Return the [x, y] coordinate for the center point of the cell that contains the specified text.  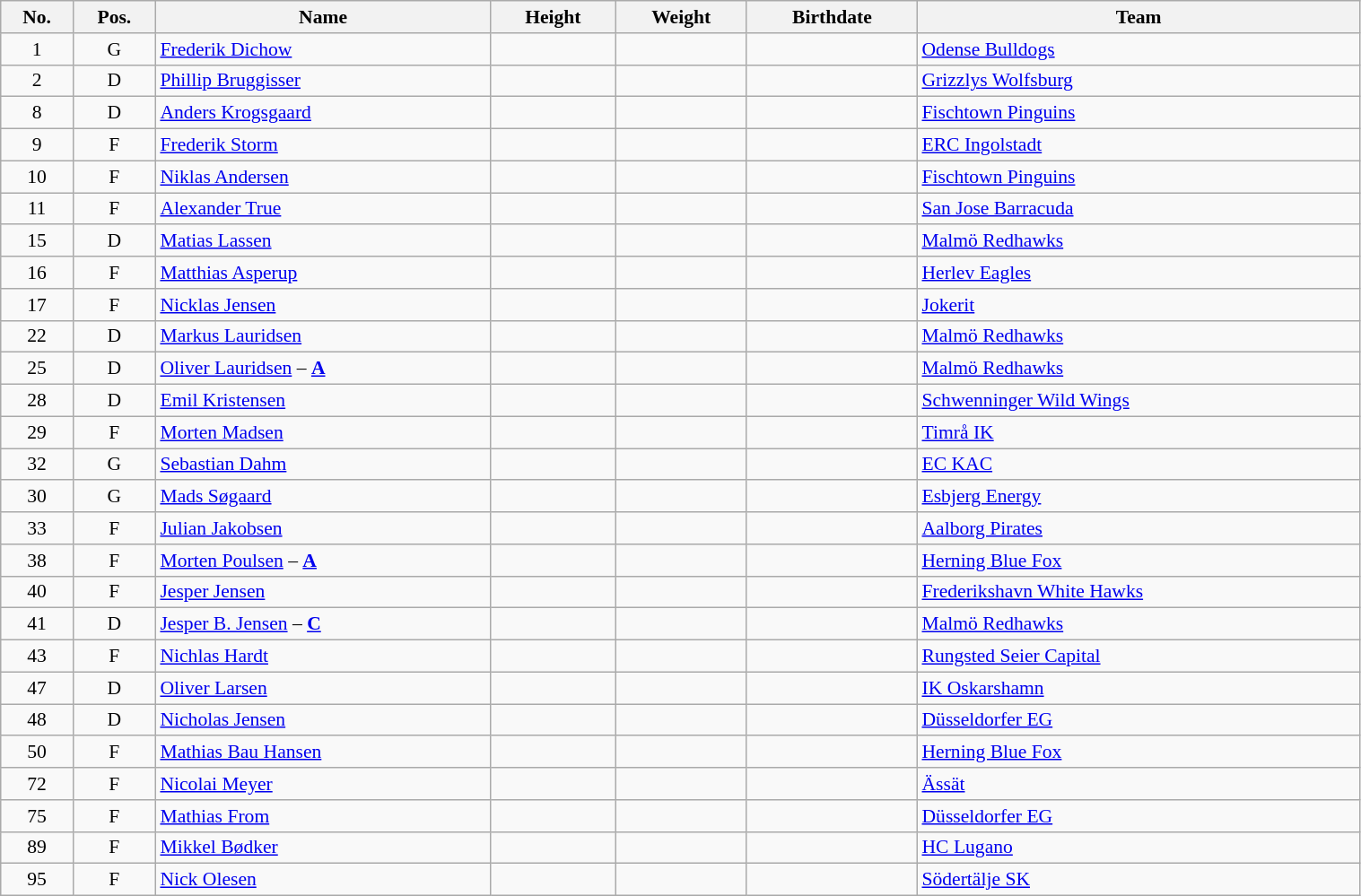
95 [38, 880]
32 [38, 465]
Herlev Eagles [1139, 273]
29 [38, 432]
Oliver Lauridsen – A [323, 369]
Pos. [114, 17]
Mathias Bau Hansen [323, 752]
San Jose Barracuda [1139, 209]
8 [38, 113]
33 [38, 528]
11 [38, 209]
Nichlas Hardt [323, 657]
Nicolai Meyer [323, 784]
Aalborg Pirates [1139, 528]
Oliver Larsen [323, 688]
Morten Madsen [323, 432]
Birthdate [832, 17]
17 [38, 305]
ERC Ingolstadt [1139, 145]
HC Lugano [1139, 848]
43 [38, 657]
1 [38, 49]
Rungsted Seier Capital [1139, 657]
9 [38, 145]
89 [38, 848]
15 [38, 241]
Frederik Storm [323, 145]
Jesper Jensen [323, 592]
Odense Bulldogs [1139, 49]
Sebastian Dahm [323, 465]
22 [38, 336]
16 [38, 273]
72 [38, 784]
Phillip Bruggisser [323, 81]
Timrå IK [1139, 432]
EC KAC [1139, 465]
40 [38, 592]
Schwenninger Wild Wings [1139, 401]
Height [553, 17]
Name [323, 17]
Nicklas Jensen [323, 305]
No. [38, 17]
50 [38, 752]
10 [38, 177]
41 [38, 624]
Grizzlys Wolfsburg [1139, 81]
Morten Poulsen – A [323, 561]
IK Oskarshamn [1139, 688]
Matias Lassen [323, 241]
Jesper B. Jensen – C [323, 624]
Esbjerg Energy [1139, 497]
Mads Søgaard [323, 497]
Alexander True [323, 209]
Emil Kristensen [323, 401]
Julian Jakobsen [323, 528]
25 [38, 369]
28 [38, 401]
Anders Krogsgaard [323, 113]
Mikkel Bødker [323, 848]
Jokerit [1139, 305]
48 [38, 720]
47 [38, 688]
2 [38, 81]
Matthias Asperup [323, 273]
30 [38, 497]
75 [38, 816]
Nicholas Jensen [323, 720]
Frederikshavn White Hawks [1139, 592]
Niklas Andersen [323, 177]
Team [1139, 17]
Frederik Dichow [323, 49]
Nick Olesen [323, 880]
Ässät [1139, 784]
Markus Lauridsen [323, 336]
Mathias From [323, 816]
Södertälje SK [1139, 880]
Weight [681, 17]
38 [38, 561]
